From the cell containing the given text, extract its center point as (X, Y) coordinate. 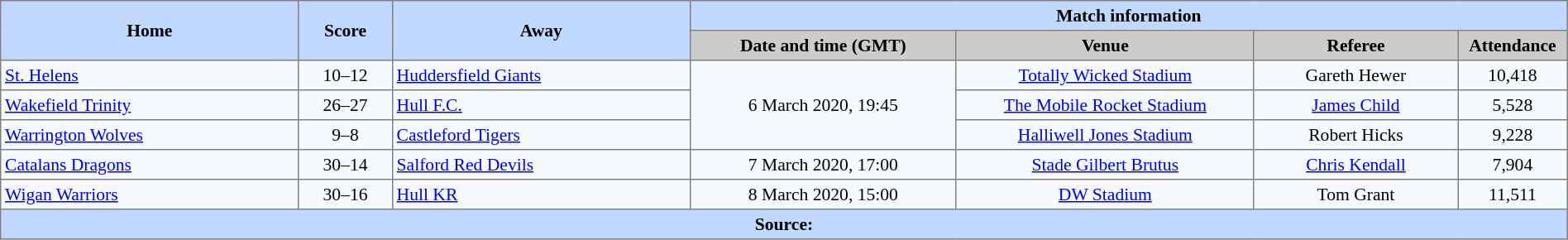
Castleford Tigers (541, 135)
Catalans Dragons (150, 165)
30–16 (346, 194)
The Mobile Rocket Stadium (1105, 105)
Totally Wicked Stadium (1105, 75)
9,228 (1513, 135)
Huddersfield Giants (541, 75)
11,511 (1513, 194)
Gareth Hewer (1355, 75)
James Child (1355, 105)
Stade Gilbert Brutus (1105, 165)
5,528 (1513, 105)
30–14 (346, 165)
Robert Hicks (1355, 135)
9–8 (346, 135)
Tom Grant (1355, 194)
7,904 (1513, 165)
7 March 2020, 17:00 (823, 165)
Home (150, 31)
Warrington Wolves (150, 135)
Halliwell Jones Stadium (1105, 135)
Referee (1355, 46)
DW Stadium (1105, 194)
Chris Kendall (1355, 165)
Wigan Warriors (150, 194)
26–27 (346, 105)
Score (346, 31)
Away (541, 31)
Salford Red Devils (541, 165)
Hull KR (541, 194)
Attendance (1513, 46)
8 March 2020, 15:00 (823, 194)
6 March 2020, 19:45 (823, 105)
Hull F.C. (541, 105)
Venue (1105, 46)
10,418 (1513, 75)
Wakefield Trinity (150, 105)
10–12 (346, 75)
Date and time (GMT) (823, 46)
St. Helens (150, 75)
Match information (1128, 16)
Source: (784, 224)
